Search for the cell housing the specified text and yield its (X, Y) center coordinate. 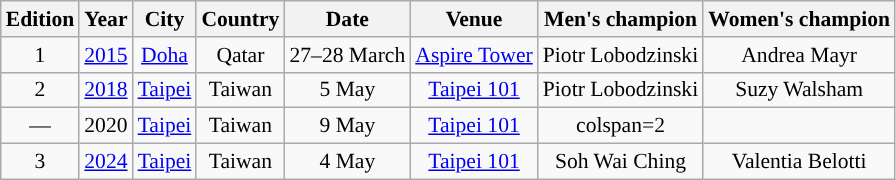
5 May (347, 90)
1 (40, 55)
Aspire Tower (474, 55)
4 May (347, 162)
Qatar (240, 55)
Women's champion (799, 19)
2018 (106, 90)
2024 (106, 162)
9 May (347, 126)
2 (40, 90)
Doha (165, 55)
Andrea Mayr (799, 55)
— (40, 126)
Year (106, 19)
Men's champion (620, 19)
Venue (474, 19)
colspan=2 (620, 126)
3 (40, 162)
Valentia Belotti (799, 162)
Date (347, 19)
Soh Wai Ching (620, 162)
27–28 March (347, 55)
2020 (106, 126)
Edition (40, 19)
Suzy Walsham (799, 90)
2015 (106, 55)
City (165, 19)
Country (240, 19)
